For the text-containing cell, return its midpoint in [x, y] coordinate format. 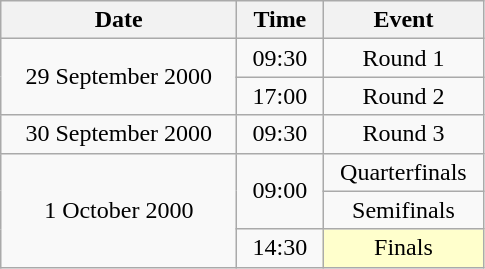
Round 2 [404, 96]
09:00 [280, 191]
14:30 [280, 248]
17:00 [280, 96]
29 September 2000 [119, 77]
30 September 2000 [119, 134]
Date [119, 20]
Quarterfinals [404, 172]
Round 1 [404, 58]
Round 3 [404, 134]
Event [404, 20]
Time [280, 20]
Semifinals [404, 210]
Finals [404, 248]
1 October 2000 [119, 210]
